Scan for the cell matching the given text and deliver its (x, y) coordinate at center. 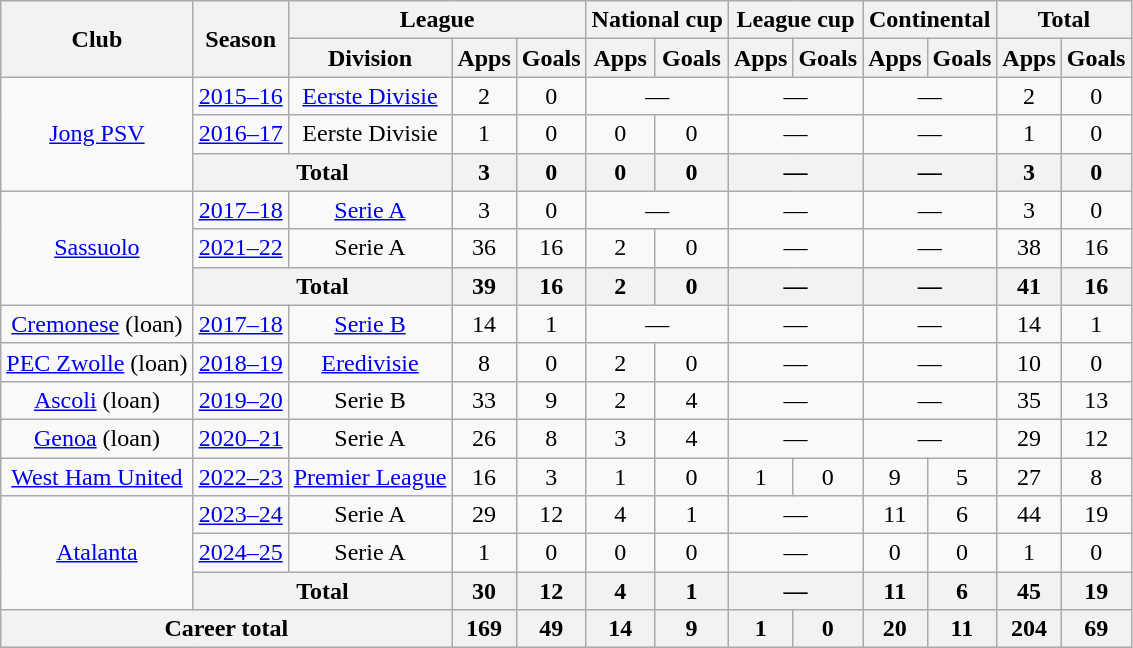
League (437, 20)
Continental (930, 20)
2016–17 (240, 134)
Club (97, 39)
38 (1029, 248)
69 (1096, 629)
33 (484, 400)
2021–22 (240, 248)
National cup (657, 20)
41 (1029, 286)
Ascoli (loan) (97, 400)
10 (1029, 362)
Genoa (loan) (97, 438)
45 (1029, 591)
2023–24 (240, 515)
Career total (226, 629)
44 (1029, 515)
39 (484, 286)
Eredivisie (370, 362)
2019–20 (240, 400)
2022–23 (240, 477)
27 (1029, 477)
Season (240, 39)
Cremonese (loan) (97, 324)
2018–19 (240, 362)
36 (484, 248)
204 (1029, 629)
Jong PSV (97, 134)
13 (1096, 400)
20 (895, 629)
2024–25 (240, 553)
League cup (795, 20)
Atalanta (97, 553)
5 (962, 477)
2020–21 (240, 438)
30 (484, 591)
West Ham United (97, 477)
169 (484, 629)
PEC Zwolle (loan) (97, 362)
Sassuolo (97, 248)
26 (484, 438)
Division (370, 58)
2015–16 (240, 96)
Premier League (370, 477)
49 (551, 629)
35 (1029, 400)
